Return the (X, Y) coordinate for the center point of the cell that contains the specified text.  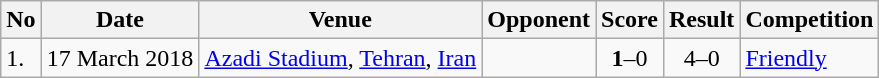
Competition (810, 20)
Score (630, 20)
Friendly (810, 58)
Result (701, 20)
Date (120, 20)
1–0 (630, 58)
No (21, 20)
17 March 2018 (120, 58)
Venue (340, 20)
Azadi Stadium, Tehran, Iran (340, 58)
1. (21, 58)
Opponent (539, 20)
4–0 (701, 58)
